From the cell containing the given text, extract its center point as (x, y) coordinate. 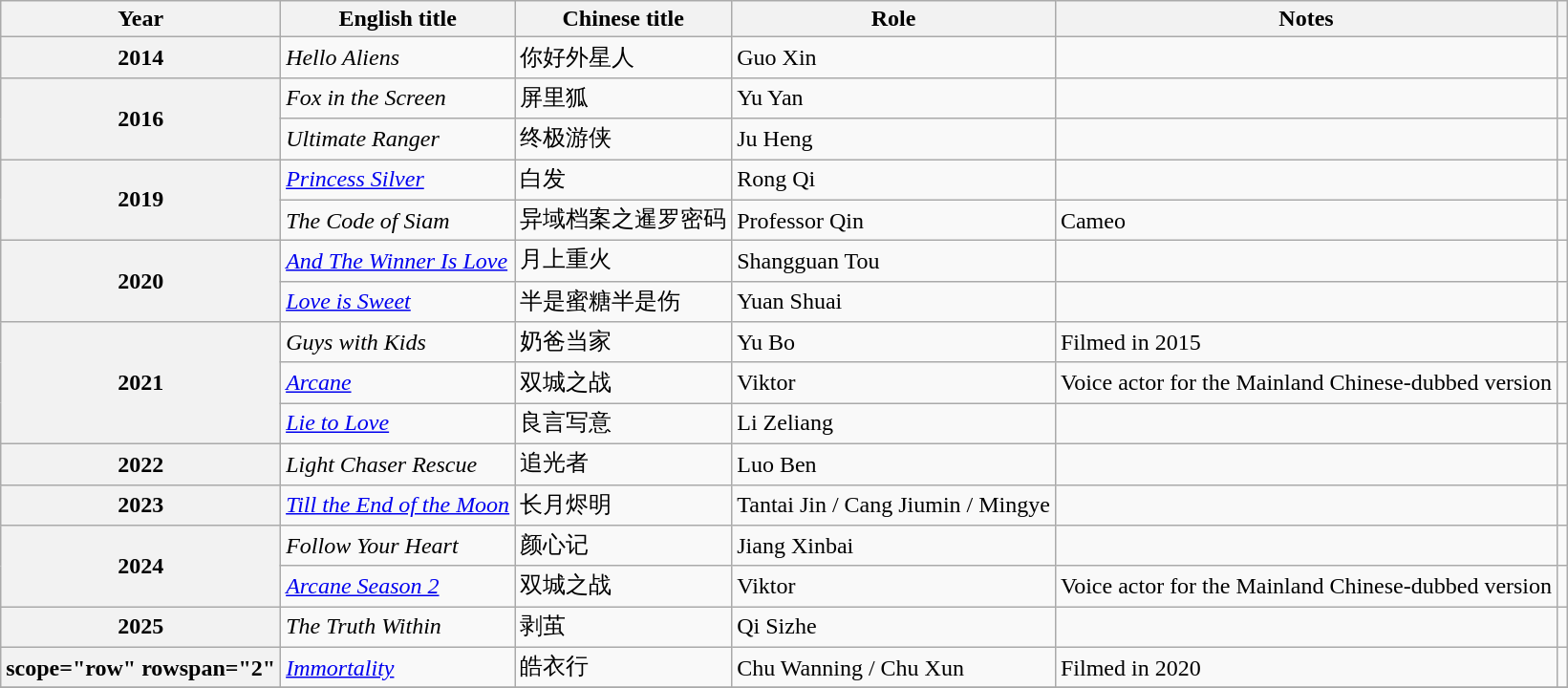
月上重火 (623, 262)
Rong Qi (894, 180)
Filmed in 2015 (1305, 342)
2025 (141, 627)
English title (397, 19)
2020 (141, 281)
2016 (141, 118)
Immortality (397, 667)
Chu Wanning / Chu Xun (894, 667)
Love is Sweet (397, 302)
Qi Sizhe (894, 627)
追光者 (623, 464)
剥茧 (623, 627)
白发 (623, 180)
The Truth Within (397, 627)
And The Winner Is Love (397, 262)
Fox in the Screen (397, 97)
Guo Xin (894, 57)
2014 (141, 57)
异域档案之暹罗密码 (623, 220)
屏里狐 (623, 97)
Tantai Jin / Cang Jiumin / Mingye (894, 505)
Ju Heng (894, 140)
Light Chaser Rescue (397, 464)
Role (894, 19)
2024 (141, 566)
终极游侠 (623, 140)
The Code of Siam (397, 220)
Guys with Kids (397, 342)
Li Zeliang (894, 424)
Princess Silver (397, 180)
半是蜜糖半是伤 (623, 302)
颜心记 (623, 547)
Hello Aliens (397, 57)
Year (141, 19)
Yu Bo (894, 342)
Follow Your Heart (397, 547)
Arcane (397, 382)
2021 (141, 383)
2022 (141, 464)
Luo Ben (894, 464)
scope="row" rowspan="2" (141, 667)
Till the End of the Moon (397, 505)
Ultimate Ranger (397, 140)
Yuan Shuai (894, 302)
良言写意 (623, 424)
你好外星人 (623, 57)
Arcane Season 2 (397, 587)
Cameo (1305, 220)
Professor Qin (894, 220)
长月烬明 (623, 505)
Jiang Xinbai (894, 547)
Yu Yan (894, 97)
奶爸当家 (623, 342)
Notes (1305, 19)
2019 (141, 199)
Chinese title (623, 19)
Lie to Love (397, 424)
Filmed in 2020 (1305, 667)
2023 (141, 505)
Shangguan Tou (894, 262)
皓衣行 (623, 667)
